Identify which cell holds the provided text, then report its [x, y] central coordinate. 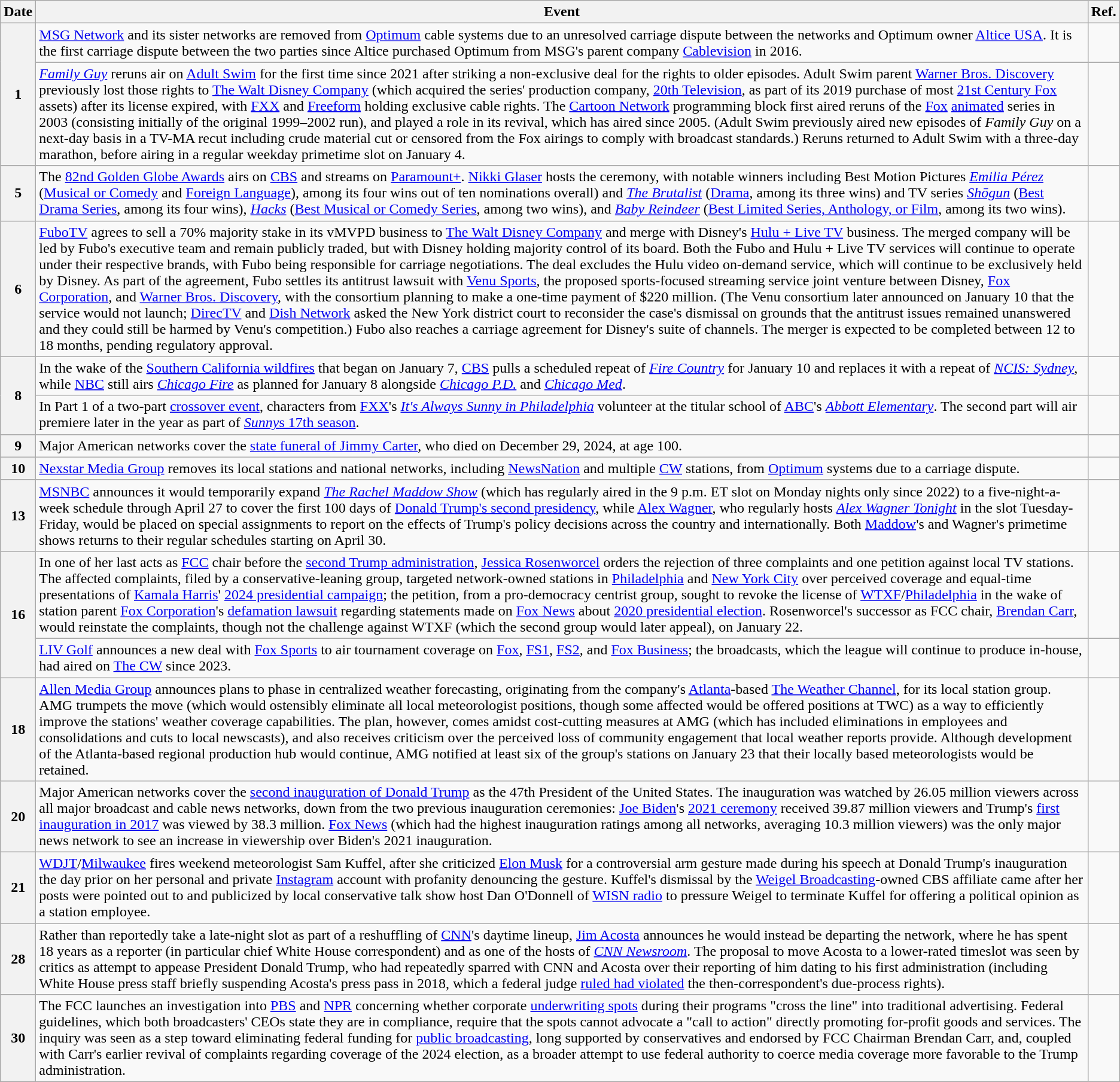
21 [18, 888]
30 [18, 1038]
20 [18, 817]
1 [18, 95]
5 [18, 193]
6 [18, 288]
16 [18, 614]
Major American networks cover the state funeral of Jimmy Carter, who died on December 29, 2024, at age 100. [562, 446]
Date [18, 12]
18 [18, 729]
9 [18, 446]
13 [18, 516]
Ref. [1103, 12]
8 [18, 395]
Event [562, 12]
10 [18, 468]
28 [18, 959]
